Locate the cell with the specified text and output its (x, y) center coordinate. 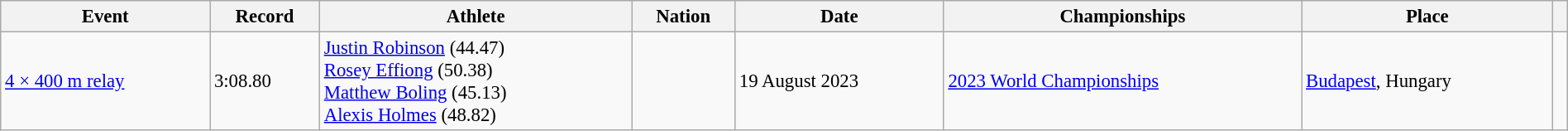
19 August 2023 (839, 81)
Event (106, 17)
Date (839, 17)
Place (1427, 17)
Budapest, Hungary (1427, 81)
Athlete (475, 17)
4 × 400 m relay (106, 81)
2023 World Championships (1123, 81)
3:08.80 (265, 81)
Justin Robinson (44.47)Rosey Effiong (50.38)Matthew Boling (45.13)Alexis Holmes (48.82) (475, 81)
Record (265, 17)
Nation (683, 17)
Championships (1123, 17)
